From the cell containing the given text, extract its center point as (X, Y) coordinate. 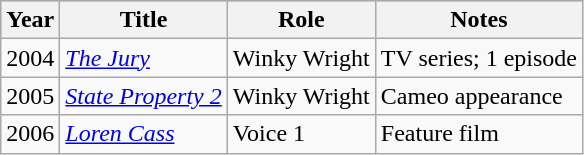
Feature film (478, 134)
Cameo appearance (478, 96)
State Property 2 (144, 96)
2004 (30, 58)
Year (30, 20)
Notes (478, 20)
2005 (30, 96)
2006 (30, 134)
Loren Cass (144, 134)
Role (301, 20)
Voice 1 (301, 134)
The Jury (144, 58)
TV series; 1 episode (478, 58)
Title (144, 20)
